For the text-containing cell, return its midpoint in (x, y) coordinate format. 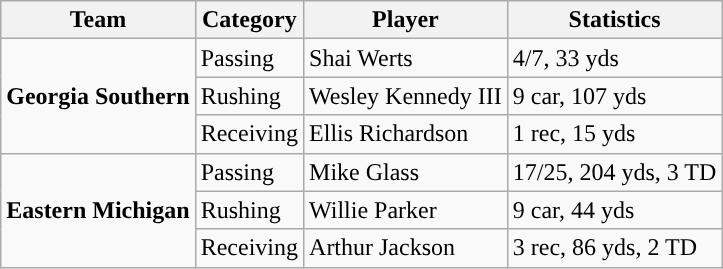
Wesley Kennedy III (406, 96)
17/25, 204 yds, 3 TD (614, 172)
Player (406, 20)
Shai Werts (406, 58)
Statistics (614, 20)
1 rec, 15 yds (614, 134)
Mike Glass (406, 172)
Arthur Jackson (406, 248)
Georgia Southern (98, 96)
4/7, 33 yds (614, 58)
Team (98, 20)
Ellis Richardson (406, 134)
9 car, 44 yds (614, 210)
9 car, 107 yds (614, 96)
3 rec, 86 yds, 2 TD (614, 248)
Category (249, 20)
Willie Parker (406, 210)
Eastern Michigan (98, 210)
